Detect which cell encompasses the target text, then output its (X, Y) center coordinate. 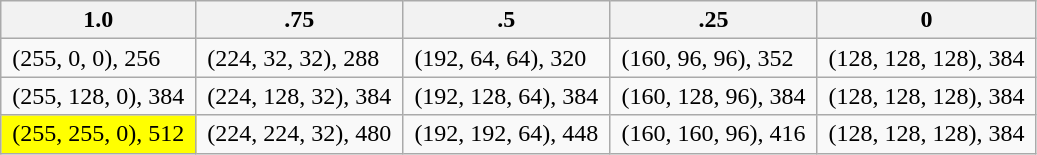
(224, 32, 32), 288 (300, 58)
(192, 64, 64), 320 (506, 58)
0 (926, 20)
(255, 255, 0), 512 (98, 134)
(255, 0, 0), 256 (98, 58)
(160, 96, 96), 352 (714, 58)
.75 (300, 20)
(160, 160, 96), 416 (714, 134)
.5 (506, 20)
1.0 (98, 20)
(224, 128, 32), 384 (300, 96)
(160, 128, 96), 384 (714, 96)
(224, 224, 32), 480 (300, 134)
(192, 192, 64), 448 (506, 134)
.25 (714, 20)
(192, 128, 64), 384 (506, 96)
(255, 128, 0), 384 (98, 96)
